Determine the (X, Y) coordinate at the center of the cell enclosing the given text.  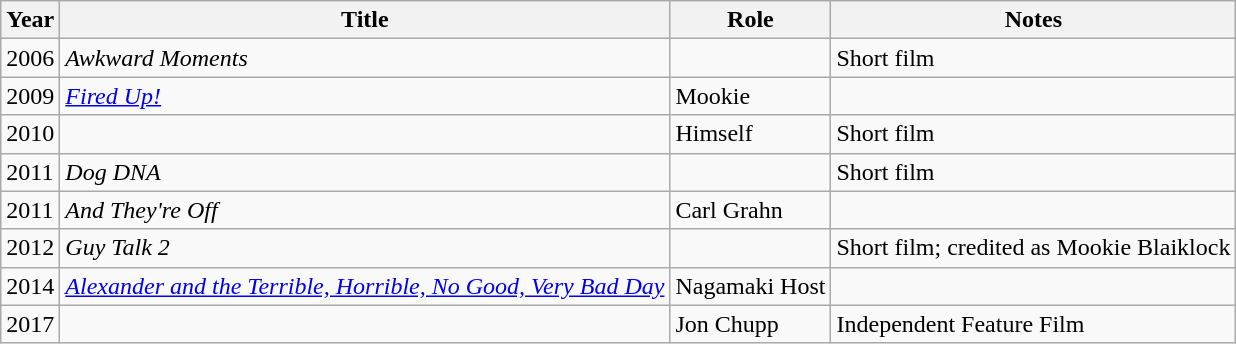
Nagamaki Host (750, 286)
Title (365, 20)
2010 (30, 134)
2014 (30, 286)
Jon Chupp (750, 324)
Himself (750, 134)
Fired Up! (365, 96)
And They're Off (365, 210)
Awkward Moments (365, 58)
Dog DNA (365, 172)
Independent Feature Film (1034, 324)
2017 (30, 324)
Short film; credited as Mookie Blaiklock (1034, 248)
2009 (30, 96)
Year (30, 20)
Mookie (750, 96)
Alexander and the Terrible, Horrible, No Good, Very Bad Day (365, 286)
2012 (30, 248)
Role (750, 20)
2006 (30, 58)
Carl Grahn (750, 210)
Guy Talk 2 (365, 248)
Notes (1034, 20)
